Output the (x, y) coordinate of the center of the cell containing the given text.  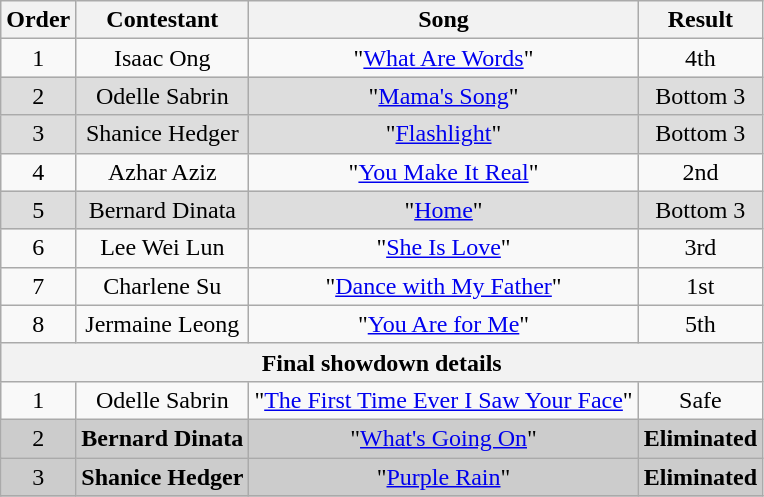
Song (444, 20)
1st (700, 286)
7 (38, 286)
Safe (700, 400)
3rd (700, 248)
8 (38, 324)
"Flashlight" (444, 134)
Jermaine Leong (162, 324)
Order (38, 20)
"Mama's Song" (444, 96)
"You Make It Real" (444, 172)
"She Is Love" (444, 248)
"Home" (444, 210)
"What's Going On" (444, 438)
4 (38, 172)
"Purple Rain" (444, 477)
4th (700, 58)
Charlene Su (162, 286)
5 (38, 210)
Lee Wei Lun (162, 248)
Isaac Ong (162, 58)
Contestant (162, 20)
5th (700, 324)
6 (38, 248)
Final showdown details (382, 362)
Azhar Aziz (162, 172)
"You Are for Me" (444, 324)
"What Are Words" (444, 58)
"The First Time Ever I Saw Your Face" (444, 400)
2nd (700, 172)
Result (700, 20)
"Dance with My Father" (444, 286)
